Determine the (x, y) coordinate at the center of the cell enclosing the given text.  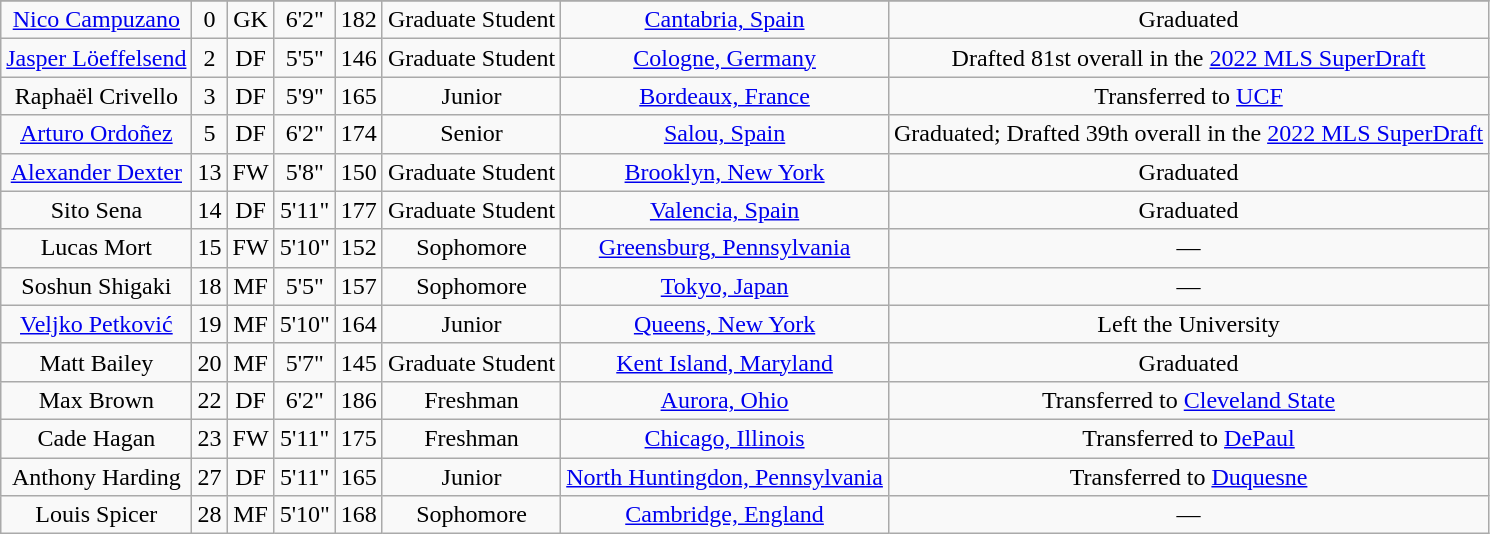
Anthony Harding (96, 477)
23 (210, 438)
Drafted 81st overall in the 2022 MLS SuperDraft (1188, 58)
0 (210, 20)
5'8" (304, 172)
152 (358, 248)
175 (358, 438)
177 (358, 210)
168 (358, 515)
18 (210, 286)
2 (210, 58)
20 (210, 362)
Aurora, Ohio (725, 400)
Veljko Petković (96, 324)
5'7" (304, 362)
Transferred to Cleveland State (1188, 400)
22 (210, 400)
174 (358, 134)
Alexander Dexter (96, 172)
157 (358, 286)
27 (210, 477)
Senior (471, 134)
146 (358, 58)
182 (358, 20)
Jasper Löeffelsend (96, 58)
Queens, New York (725, 324)
Nico Campuzano (96, 20)
Valencia, Spain (725, 210)
Transferred to DePaul (1188, 438)
15 (210, 248)
Max Brown (96, 400)
Left the University (1188, 324)
13 (210, 172)
Cade Hagan (96, 438)
Lucas Mort (96, 248)
Matt Bailey (96, 362)
GK (250, 20)
Greensburg, Pennsylvania (725, 248)
Chicago, Illinois (725, 438)
14 (210, 210)
186 (358, 400)
Salou, Spain (725, 134)
Louis Spicer (96, 515)
164 (358, 324)
Transferred to Duquesne (1188, 477)
Raphaël Crivello (96, 96)
Tokyo, Japan (725, 286)
Cantabria, Spain (725, 20)
19 (210, 324)
3 (210, 96)
Bordeaux, France (725, 96)
Kent Island, Maryland (725, 362)
Soshun Shigaki (96, 286)
5'9" (304, 96)
Sito Sena (96, 210)
145 (358, 362)
Cambridge, England (725, 515)
Arturo Ordoñez (96, 134)
28 (210, 515)
North Huntingdon, Pennsylvania (725, 477)
150 (358, 172)
Graduated; Drafted 39th overall in the 2022 MLS SuperDraft (1188, 134)
Brooklyn, New York (725, 172)
Transferred to UCF (1188, 96)
5 (210, 134)
Cologne, Germany (725, 58)
